Capture the cell that displays the provided text and extract its [x, y] central coordinate. 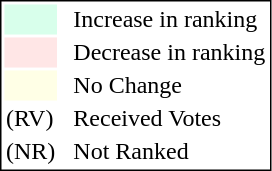
Decrease in ranking [170, 53]
(NR) [30, 151]
No Change [170, 85]
Increase in ranking [170, 19]
Not Ranked [170, 151]
(RV) [30, 119]
Received Votes [170, 119]
